Scan for the cell matching the given text and deliver its [x, y] coordinate at center. 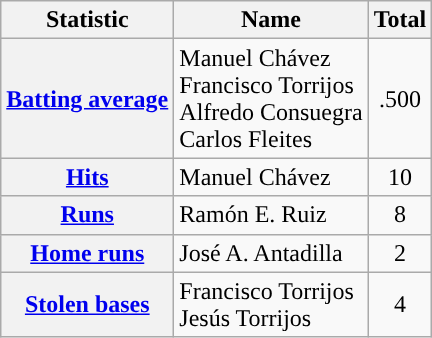
José A. Antadilla [271, 253]
Name [271, 20]
Runs [88, 215]
2 [400, 253]
8 [400, 215]
Batting average [88, 98]
Hits [88, 177]
Ramón E. Ruiz [271, 215]
10 [400, 177]
Statistic [88, 20]
Manuel Chávez Francisco Torrijos Alfredo Consuegra Carlos Fleites [271, 98]
Total [400, 20]
Stolen bases [88, 304]
Manuel Chávez [271, 177]
4 [400, 304]
.500 [400, 98]
Home runs [88, 253]
Francisco Torrijos Jesús Torrijos [271, 304]
